Return (X, Y) of the center of cell containing provided text 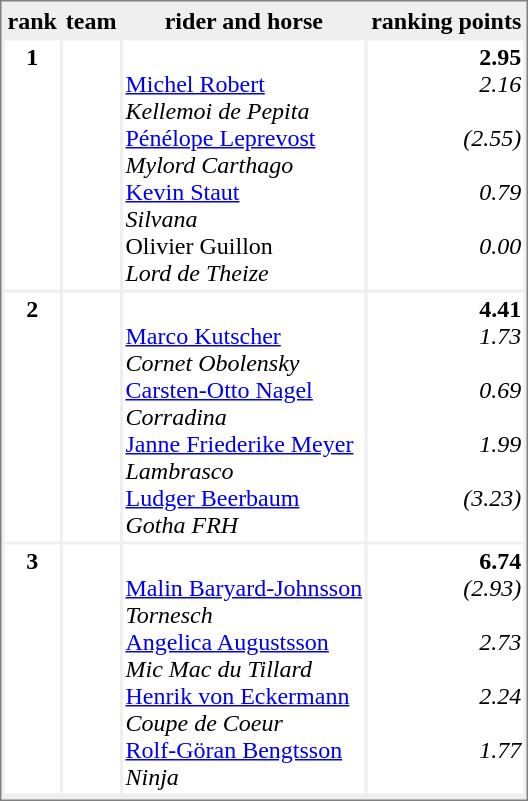
3 (32, 668)
ranking points (446, 20)
Michel RobertKellemoi de PepitaPénélope LeprevostMylord CarthagoKevin StautSilvanaOlivier GuillonLord de Theize (244, 164)
Marco KutscherCornet ObolenskyCarsten-Otto NagelCorradinaJanne Friederike MeyerLambrascoLudger BeerbaumGotha FRH (244, 416)
4.41 1.730.691.99(3.23) (446, 416)
2 (32, 416)
2.95 2.16(2.55)0.790.00 (446, 164)
1 (32, 164)
team (92, 20)
Malin Baryard-JohnssonTorneschAngelica AugustssonMic Mac du TillardHenrik von EckermannCoupe de CoeurRolf-Göran BengtssonNinja (244, 668)
rider and horse (244, 20)
rank (32, 20)
6.74 (2.93)2.732.241.77 (446, 668)
